Determine the [X, Y] coordinate at the center of the cell enclosing the given text.  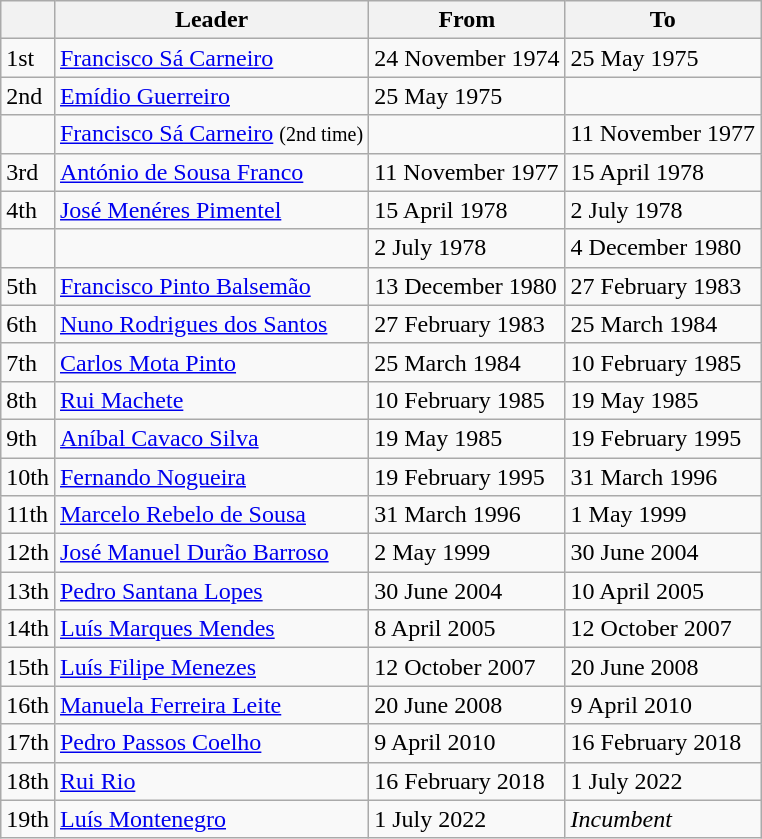
Pedro Santana Lopes [211, 591]
15th [28, 667]
Francisco Sá Carneiro (2nd time) [211, 134]
Incumbent [662, 819]
18th [28, 781]
Marcelo Rebelo de Sousa [211, 515]
7th [28, 362]
To [662, 20]
3rd [28, 172]
13 December 1980 [467, 286]
8th [28, 400]
16th [28, 705]
Emídio Guerreiro [211, 96]
2 May 1999 [467, 553]
António de Sousa Franco [211, 172]
Manuela Ferreira Leite [211, 705]
10 April 2005 [662, 591]
14th [28, 629]
Carlos Mota Pinto [211, 362]
10th [28, 477]
Fernando Nogueira [211, 477]
19th [28, 819]
8 April 2005 [467, 629]
11th [28, 515]
17th [28, 743]
José Manuel Durão Barroso [211, 553]
Nuno Rodrigues dos Santos [211, 324]
Rui Machete [211, 400]
Luís Filipe Menezes [211, 667]
9th [28, 438]
13th [28, 591]
José Menéres Pimentel [211, 210]
24 November 1974 [467, 58]
1 May 1999 [662, 515]
Rui Rio [211, 781]
From [467, 20]
4 December 1980 [662, 248]
4th [28, 210]
2nd [28, 96]
6th [28, 324]
Leader [211, 20]
Francisco Pinto Balsemão [211, 286]
1st [28, 58]
5th [28, 286]
Pedro Passos Coelho [211, 743]
Francisco Sá Carneiro [211, 58]
Luís Montenegro [211, 819]
Aníbal Cavaco Silva [211, 438]
Luís Marques Mendes [211, 629]
12th [28, 553]
